From the cell containing the given text, extract its center point as [X, Y] coordinate. 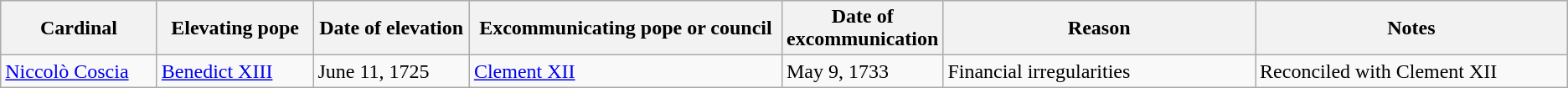
Date of excommunication [862, 28]
Financial irregularities [1099, 71]
Reason [1099, 28]
June 11, 1725 [392, 71]
Cardinal [79, 28]
Excommunicating pope or council [625, 28]
Elevating pope [235, 28]
Notes [1412, 28]
Niccolò Coscia [79, 71]
May 9, 1733 [862, 71]
Benedict XIII [235, 71]
Date of elevation [392, 28]
Reconciled with Clement XII [1412, 71]
Clement XII [625, 71]
